From the cell containing the given text, extract its center point as (x, y) coordinate. 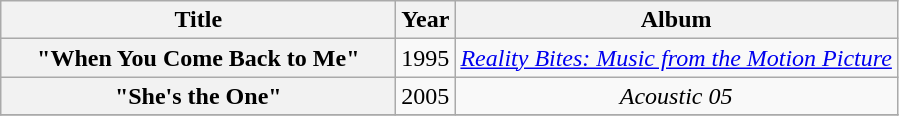
Album (676, 20)
"When You Come Back to Me" (198, 58)
2005 (426, 96)
"She's the One" (198, 96)
1995 (426, 58)
Acoustic 05 (676, 96)
Title (198, 20)
Year (426, 20)
Reality Bites: Music from the Motion Picture (676, 58)
